Find where the given text appears and provide that cell's center as [X, Y] coordinate. 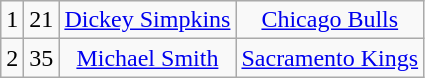
Dickey Simpkins [148, 20]
Chicago Bulls [330, 20]
21 [42, 20]
1 [12, 20]
2 [12, 58]
35 [42, 58]
Sacramento Kings [330, 58]
Michael Smith [148, 58]
